Determine the [x, y] coordinate at the center of the cell enclosing the given text.  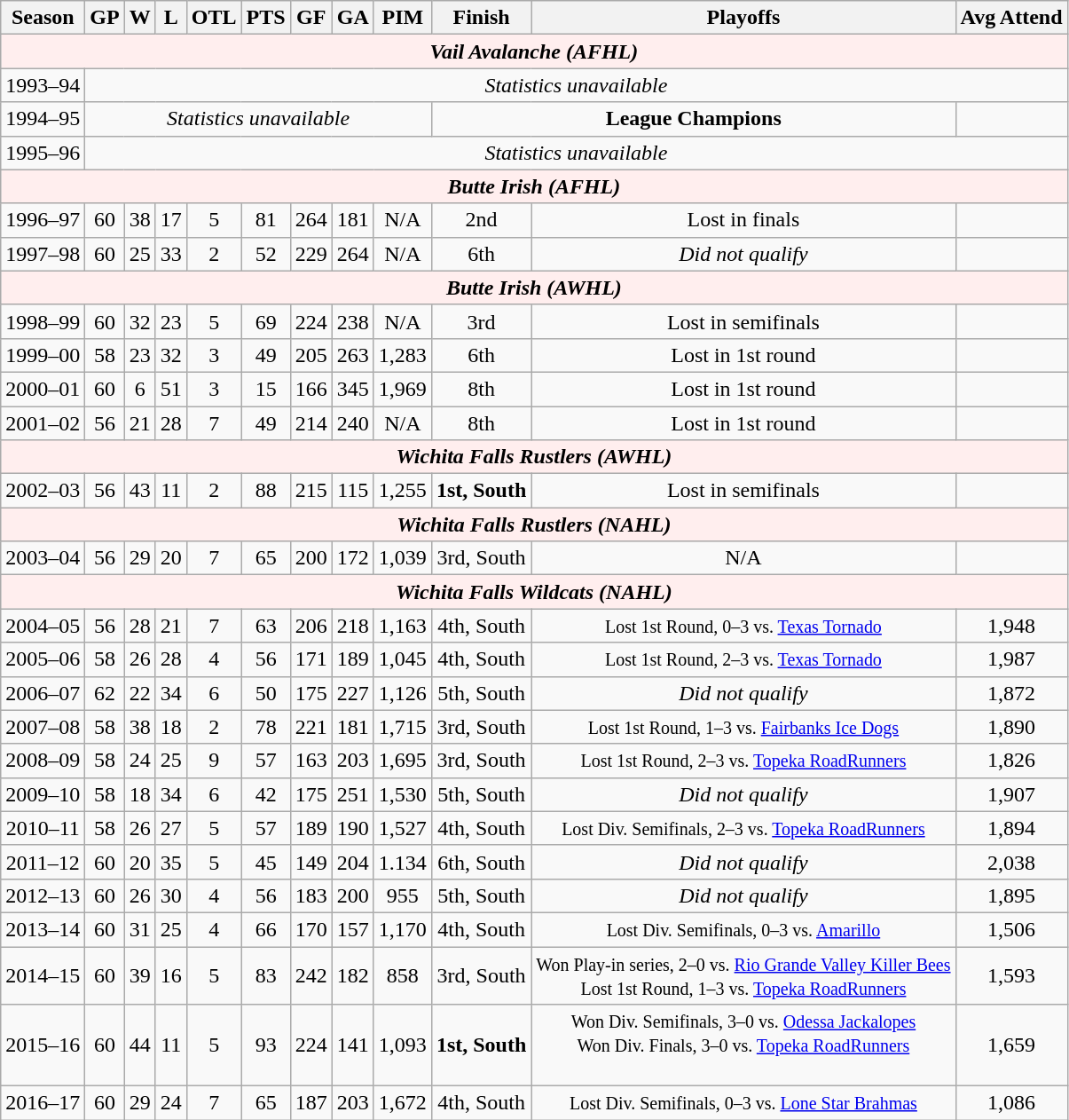
Wichita Falls Wildcats (NAHL) [534, 592]
204 [353, 862]
1,163 [403, 626]
17 [170, 220]
33 [170, 254]
83 [266, 974]
218 [353, 626]
Lost in finals [743, 220]
52 [266, 254]
Season [43, 18]
Avg Attend [1011, 18]
Lost Div. Semifinals, 2–3 vs. Topeka RoadRunners [743, 828]
2003–04 [43, 558]
2005–06 [43, 659]
263 [353, 355]
Lost Div. Semifinals, 0–3 vs. Amarillo [743, 929]
Won Div. Semifinals, 3–0 vs. Odessa JackalopesWon Div. Finals, 3–0 vs. Topeka RoadRunners [743, 1045]
1,895 [1011, 895]
1,530 [403, 794]
2,038 [1011, 862]
42 [266, 794]
2004–05 [43, 626]
190 [353, 828]
1994–95 [43, 119]
27 [170, 828]
2014–15 [43, 974]
78 [266, 727]
3rd [481, 321]
31 [140, 929]
170 [310, 929]
Butte Irish (AFHL) [534, 186]
Lost 1st Round, 1–3 vs. Fairbanks Ice Dogs [743, 727]
66 [266, 929]
2000–01 [43, 389]
955 [403, 895]
2011–12 [43, 862]
182 [353, 974]
Lost 1st Round, 0–3 vs. Texas Tornado [743, 626]
51 [170, 389]
1,695 [403, 761]
6th, South [481, 862]
69 [266, 321]
1,672 [403, 1103]
251 [353, 794]
2007–08 [43, 727]
44 [140, 1045]
62 [105, 693]
W [140, 18]
Lost Div. Semifinals, 0–3 vs. Lone Star Brahmas [743, 1103]
2009–10 [43, 794]
39 [140, 974]
1,093 [403, 1045]
1,872 [1011, 693]
1,890 [1011, 727]
1,039 [403, 558]
63 [266, 626]
2002–03 [43, 491]
OTL [214, 18]
229 [310, 254]
Won Play-in series, 2–0 vs. Rio Grande Valley Killer BeesLost 1st Round, 1–3 vs. Topeka RoadRunners [743, 974]
1999–00 [43, 355]
2008–09 [43, 761]
157 [353, 929]
1993–94 [43, 85]
1,045 [403, 659]
43 [140, 491]
1,170 [403, 929]
221 [310, 727]
Wichita Falls Rustlers (AWHL) [534, 457]
2016–17 [43, 1103]
50 [266, 693]
1.134 [403, 862]
GP [105, 18]
L [170, 18]
183 [310, 895]
1,987 [1011, 659]
172 [353, 558]
1,907 [1011, 794]
1,126 [403, 693]
2010–11 [43, 828]
22 [140, 693]
187 [310, 1103]
1,948 [1011, 626]
1,086 [1011, 1103]
1995–96 [43, 153]
81 [266, 220]
16 [170, 974]
1,283 [403, 355]
1996–97 [43, 220]
2015–16 [43, 1045]
9 [214, 761]
227 [353, 693]
1,969 [403, 389]
240 [353, 423]
115 [353, 491]
1,255 [403, 491]
163 [310, 761]
League Champions [694, 119]
45 [266, 862]
171 [310, 659]
1997–98 [43, 254]
2nd [481, 220]
93 [266, 1045]
149 [310, 862]
2012–13 [43, 895]
GF [310, 18]
1,826 [1011, 761]
1,894 [1011, 828]
GA [353, 18]
238 [353, 321]
1998–99 [43, 321]
1,527 [403, 828]
2006–07 [43, 693]
30 [170, 895]
35 [170, 862]
Vail Avalanche (AFHL) [534, 51]
Finish [481, 18]
166 [310, 389]
Lost 1st Round, 2–3 vs. Texas Tornado [743, 659]
Playoffs [743, 18]
2013–14 [43, 929]
Lost 1st Round, 2–3 vs. Topeka RoadRunners [743, 761]
1,715 [403, 727]
141 [353, 1045]
1,593 [1011, 974]
2001–02 [43, 423]
1,506 [1011, 929]
PTS [266, 18]
214 [310, 423]
858 [403, 974]
1,659 [1011, 1045]
15 [266, 389]
242 [310, 974]
Butte Irish (AWHL) [534, 288]
215 [310, 491]
Wichita Falls Rustlers (NAHL) [534, 525]
345 [353, 389]
206 [310, 626]
88 [266, 491]
PIM [403, 18]
205 [310, 355]
